Find where the given text appears and provide that cell's center as [x, y] coordinate. 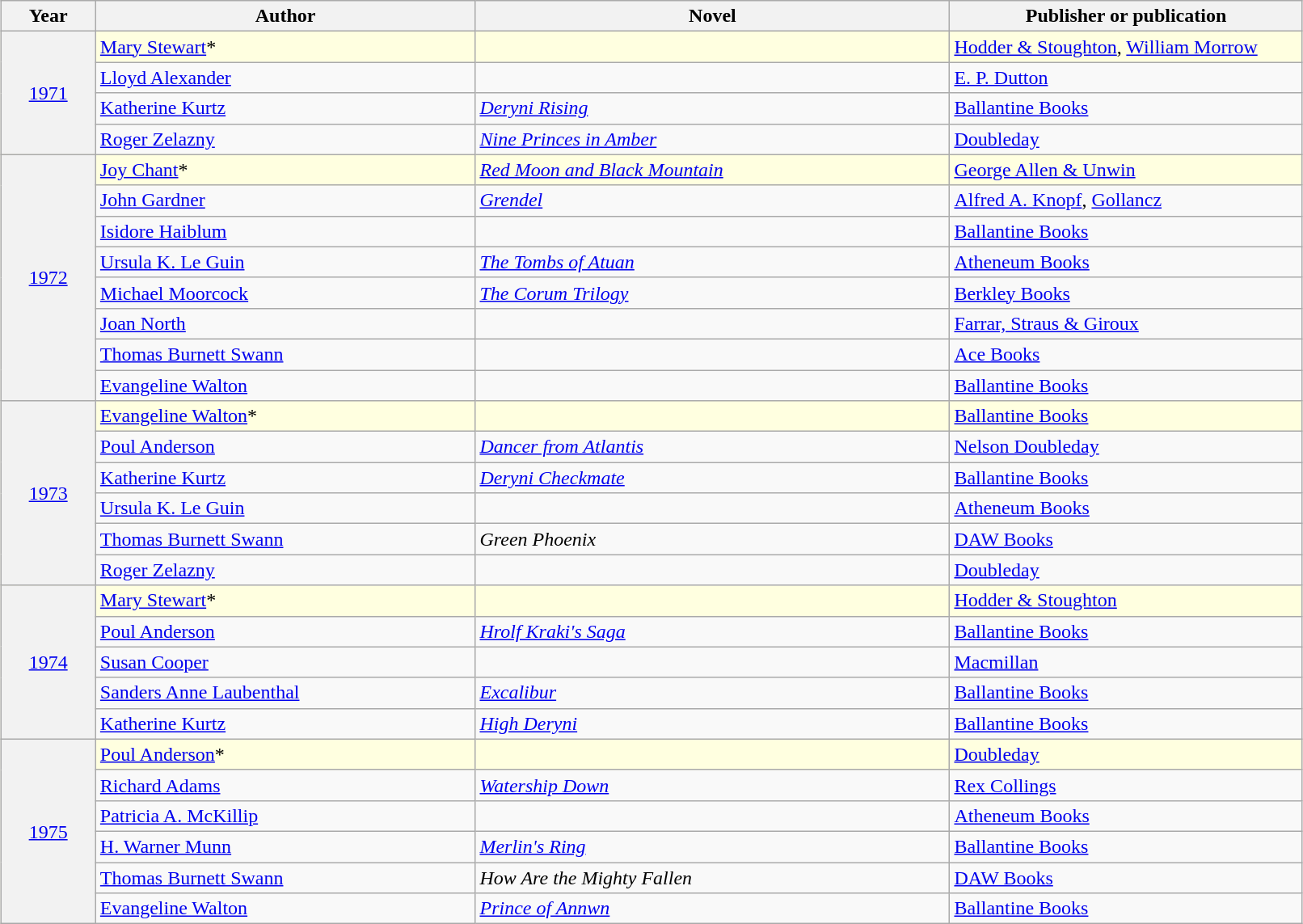
The Corum Trilogy [713, 293]
1971 [48, 93]
Poul Anderson* [285, 754]
How Are the Mighty Fallen [713, 877]
George Allen & Unwin [1126, 170]
Lloyd Alexander [285, 78]
1974 [48, 662]
1972 [48, 277]
Novel [713, 16]
Sanders Anne Laubenthal [285, 693]
Ace Books [1126, 354]
Hrolf Kraki's Saga [713, 631]
Excalibur [713, 693]
The Tombs of Atuan [713, 262]
Publisher or publication [1126, 16]
1975 [48, 831]
Hodder & Stoughton [1126, 601]
Dancer from Atlantis [713, 447]
Deryni Rising [713, 108]
Watership Down [713, 785]
Green Phoenix [713, 539]
John Gardner [285, 200]
E. P. Dutton [1126, 78]
Michael Moorcock [285, 293]
Hodder & Stoughton, William Morrow [1126, 47]
H. Warner Munn [285, 846]
Farrar, Straus & Giroux [1126, 323]
Grendel [713, 200]
Rex Collings [1126, 785]
Merlin's Ring [713, 846]
Berkley Books [1126, 293]
Isidore Haiblum [285, 231]
High Deryni [713, 724]
Richard Adams [285, 785]
Joan North [285, 323]
Prince of Annwn [713, 909]
Deryni Checkmate [713, 478]
1973 [48, 493]
Author [285, 16]
Susan Cooper [285, 662]
Joy Chant* [285, 170]
Macmillan [1126, 662]
Evangeline Walton* [285, 416]
Patricia A. McKillip [285, 816]
Red Moon and Black Mountain [713, 170]
Nine Princes in Amber [713, 139]
Nelson Doubleday [1126, 447]
Alfred A. Knopf, Gollancz [1126, 200]
Year [48, 16]
